Search for the cell housing the specified text and yield its (x, y) center coordinate. 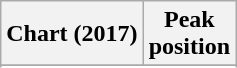
Chart (2017) (72, 34)
Peakposition (189, 34)
